Scan for the cell matching the given text and deliver its [x, y] coordinate at center. 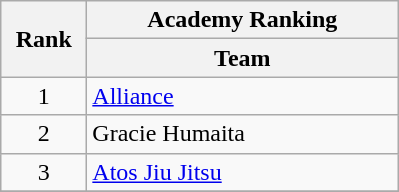
2 [44, 134]
1 [44, 96]
Academy Ranking [242, 20]
Alliance [242, 96]
Rank [44, 39]
3 [44, 172]
Team [242, 58]
Gracie Humaita [242, 134]
Atos Jiu Jitsu [242, 172]
